Capture the cell that displays the provided text and extract its (X, Y) central coordinate. 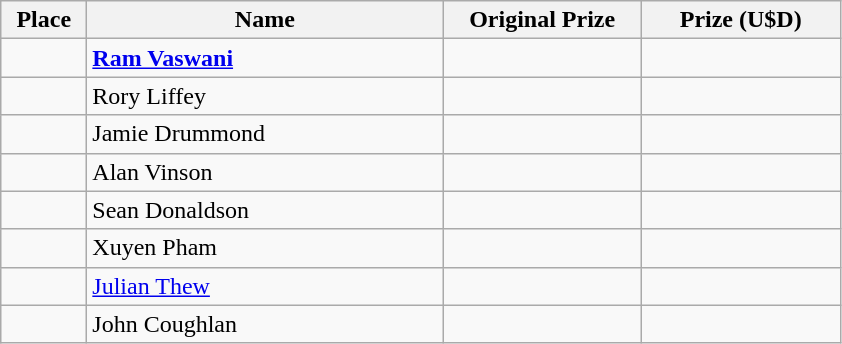
Name (265, 20)
Sean Donaldson (265, 210)
Prize (U$D) (740, 20)
John Coughlan (265, 324)
Xuyen Pham (265, 248)
Julian Thew (265, 286)
Place (44, 20)
Original Prize (542, 20)
Ram Vaswani (265, 58)
Rory Liffey (265, 96)
Jamie Drummond (265, 134)
Alan Vinson (265, 172)
